From the cell containing the given text, extract its center point as (x, y) coordinate. 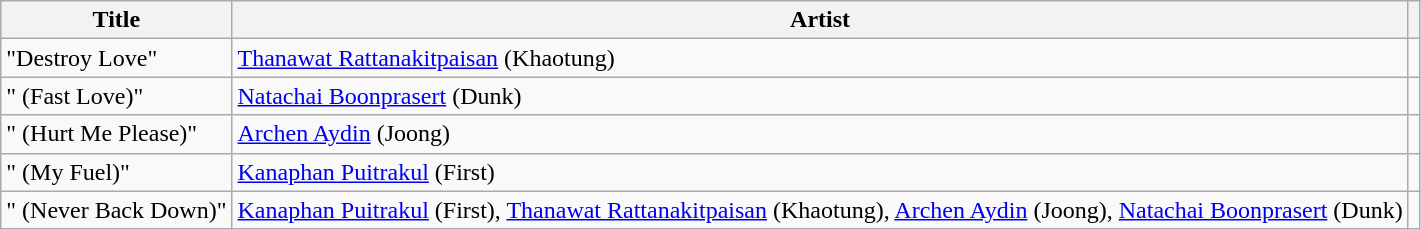
Archen Aydin (Joong) (820, 134)
Kanaphan Puitrakul (First) (820, 172)
Title (116, 20)
" (My Fuel)" (116, 172)
Kanaphan Puitrakul (First), Thanawat Rattanakitpaisan (Khaotung), Archen Aydin (Joong), Natachai Boonprasert (Dunk) (820, 210)
Natachai Boonprasert (Dunk) (820, 96)
" (Never Back Down)" (116, 210)
" (Fast Love)" (116, 96)
"Destroy Love" (116, 58)
Artist (820, 20)
" (Hurt Me Please)" (116, 134)
Thanawat Rattanakitpaisan (Khaotung) (820, 58)
